Return the [x, y] coordinate for the center point of the cell that contains the specified text.  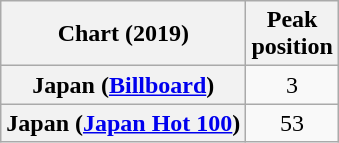
Chart (2019) [124, 34]
Peakposition [292, 34]
Japan (Billboard) [124, 85]
Japan (Japan Hot 100) [124, 123]
3 [292, 85]
53 [292, 123]
